Find where the given text appears and provide that cell's center as (x, y) coordinate. 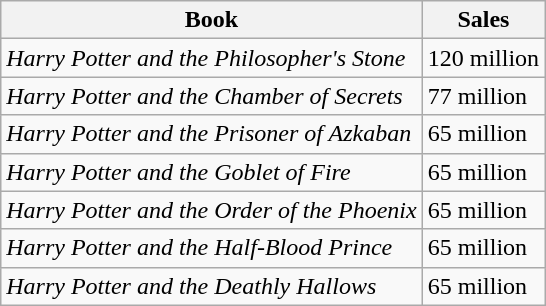
120 million (483, 58)
Harry Potter and the Order of the Phoenix (212, 210)
Harry Potter and the Prisoner of Azkaban (212, 134)
Sales (483, 20)
Harry Potter and the Philosopher's Stone (212, 58)
Harry Potter and the Deathly Hallows (212, 286)
Harry Potter and the Chamber of Secrets (212, 96)
77 million (483, 96)
Harry Potter and the Half-Blood Prince (212, 248)
Harry Potter and the Goblet of Fire (212, 172)
Book (212, 20)
